Scan for the cell matching the given text and deliver its (X, Y) coordinate at center. 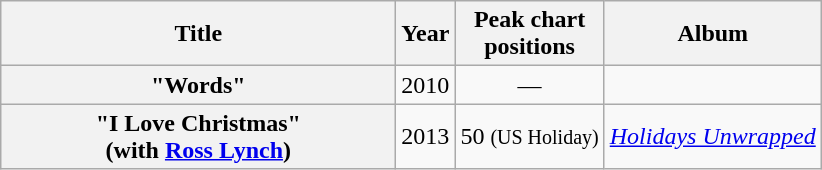
"I Love Christmas"(with Ross Lynch) (198, 136)
2013 (426, 136)
Peak chartpositions (530, 34)
— (530, 85)
Album (712, 34)
Year (426, 34)
Title (198, 34)
"Words" (198, 85)
Holidays Unwrapped (712, 136)
50 (US Holiday) (530, 136)
2010 (426, 85)
